Identify which cell holds the provided text, then report its (x, y) central coordinate. 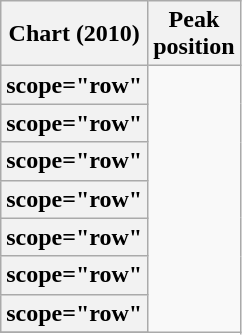
Peakposition (194, 34)
Chart (2010) (74, 34)
